Locate the cell with the specified text and output its [x, y] center coordinate. 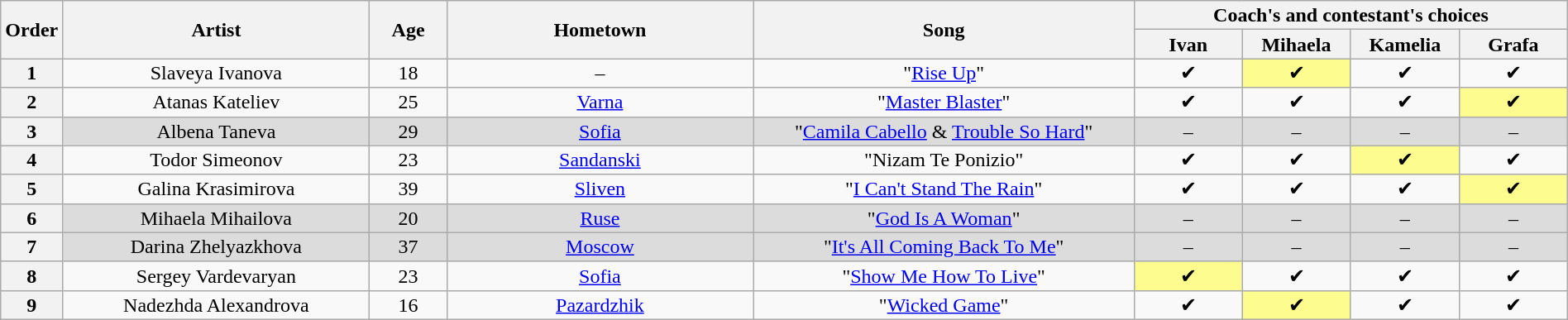
16 [409, 304]
37 [409, 246]
Hometown [600, 30]
Age [409, 30]
Atanas Kateliev [217, 103]
"Nizam Te Ponizio" [944, 160]
6 [31, 218]
39 [409, 189]
Order [31, 30]
Slaveya Ivanova [217, 73]
Sergey Vardevaryan [217, 276]
25 [409, 103]
Todor Simeonov [217, 160]
"I Can't Stand The Rain" [944, 189]
20 [409, 218]
Ruse [600, 218]
"Wicked Game" [944, 304]
Mihaela [1297, 45]
29 [409, 131]
"God Is A Woman" [944, 218]
"Master Blaster" [944, 103]
Coach's and contestant's choices [1351, 15]
Moscow [600, 246]
Albena Taneva [217, 131]
"It's All Coming Back To Me" [944, 246]
Varna [600, 103]
8 [31, 276]
Galina Krasimirova [217, 189]
"Rise Up" [944, 73]
2 [31, 103]
Ivan [1188, 45]
Pazardzhik [600, 304]
Sandanski [600, 160]
Nadezhda Alexandrova [217, 304]
Darina Zhelyazkhova [217, 246]
Sliven [600, 189]
Kamelia [1404, 45]
Artist [217, 30]
7 [31, 246]
Song [944, 30]
4 [31, 160]
18 [409, 73]
"Camila Cabello & Trouble So Hard" [944, 131]
Mihaela Mihailova [217, 218]
"Show Me How To Live" [944, 276]
9 [31, 304]
Grafa [1513, 45]
3 [31, 131]
1 [31, 73]
5 [31, 189]
